From the cell containing the given text, extract its center point as (X, Y) coordinate. 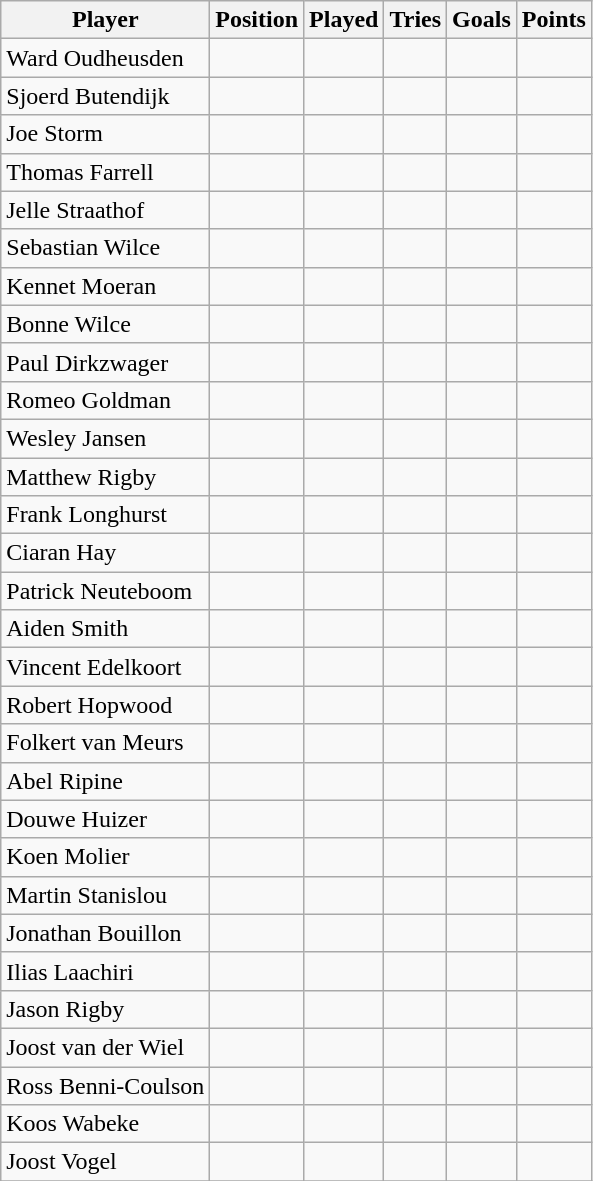
Koos Wabeke (106, 1124)
Jelle Straathof (106, 210)
Abel Ripine (106, 781)
Joe Storm (106, 134)
Joost van der Wiel (106, 1047)
Jonathan Bouillon (106, 933)
Points (554, 20)
Robert Hopwood (106, 705)
Martin Stanislou (106, 895)
Ciaran Hay (106, 553)
Bonne Wilce (106, 324)
Aiden Smith (106, 629)
Koen Molier (106, 857)
Played (344, 20)
Sebastian Wilce (106, 248)
Paul Dirkzwager (106, 362)
Wesley Jansen (106, 438)
Position (257, 20)
Joost Vogel (106, 1162)
Sjoerd Butendijk (106, 96)
Ward Oudheusden (106, 58)
Kennet Moeran (106, 286)
Patrick Neuteboom (106, 591)
Vincent Edelkoort (106, 667)
Ross Benni-Coulson (106, 1085)
Matthew Rigby (106, 477)
Romeo Goldman (106, 400)
Ilias Laachiri (106, 971)
Frank Longhurst (106, 515)
Jason Rigby (106, 1009)
Folkert van Meurs (106, 743)
Tries (416, 20)
Goals (482, 20)
Douwe Huizer (106, 819)
Player (106, 20)
Thomas Farrell (106, 172)
